Scan for the cell matching the given text and deliver its (X, Y) coordinate at center. 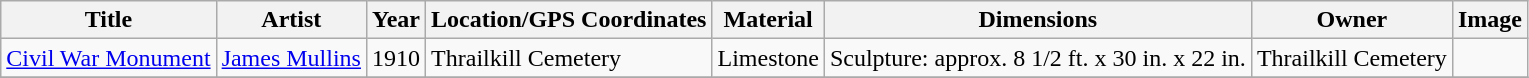
Dimensions (1038, 20)
Material (768, 20)
Image (1490, 20)
Owner (1352, 20)
Year (396, 20)
Title (108, 20)
Limestone (768, 58)
Location/GPS Coordinates (569, 20)
Civil War Monument (108, 58)
1910 (396, 58)
Artist (291, 20)
Sculpture: approx. 8 1/2 ft. x 30 in. x 22 in. (1038, 58)
James Mullins (291, 58)
